Return the (x, y) coordinate for the center point of the cell that contains the specified text.  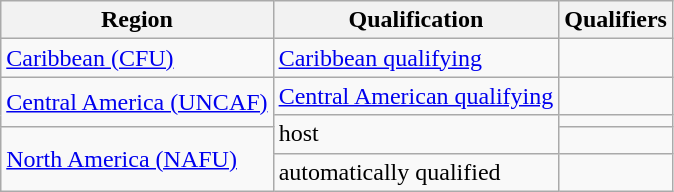
Caribbean qualifying (416, 58)
Central American qualifying (416, 96)
North America (NAFU) (137, 158)
Region (137, 20)
Central America (UNCAF) (137, 102)
automatically qualified (416, 172)
Qualifiers (616, 20)
host (416, 134)
Qualification (416, 20)
Caribbean (CFU) (137, 58)
